Return the (x, y) coordinate for the center point of the cell that contains the specified text.  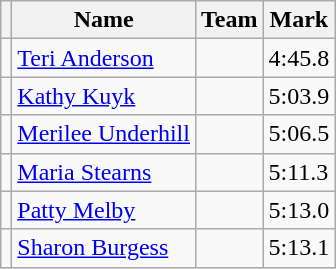
5:06.5 (299, 134)
Sharon Burgess (104, 248)
Teri Anderson (104, 58)
5:03.9 (299, 96)
5:13.1 (299, 248)
Kathy Kuyk (104, 96)
5:13.0 (299, 210)
5:11.3 (299, 172)
Merilee Underhill (104, 134)
4:45.8 (299, 58)
Patty Melby (104, 210)
Name (104, 20)
Maria Stearns (104, 172)
Mark (299, 20)
Team (229, 20)
